Return [x, y] of the center of cell containing provided text 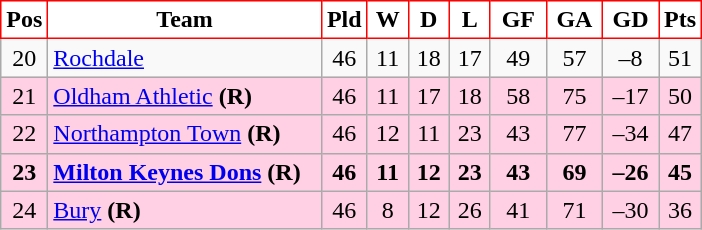
Oldham Athletic (R) [185, 96]
22 [24, 134]
69 [574, 172]
Bury (R) [185, 210]
–26 [630, 172]
Milton Keynes Dons (R) [185, 172]
77 [574, 134]
L [470, 20]
75 [574, 96]
Northampton Town (R) [185, 134]
26 [470, 210]
Pos [24, 20]
D [428, 20]
Pts [680, 20]
24 [24, 210]
36 [680, 210]
GA [574, 20]
21 [24, 96]
–17 [630, 96]
8 [388, 210]
Team [185, 20]
GF [518, 20]
–30 [630, 210]
49 [518, 58]
57 [574, 58]
47 [680, 134]
45 [680, 172]
71 [574, 210]
Pld [344, 20]
–8 [630, 58]
50 [680, 96]
58 [518, 96]
W [388, 20]
51 [680, 58]
20 [24, 58]
41 [518, 210]
Rochdale [185, 58]
GD [630, 20]
–34 [630, 134]
